Pinpoint the cell where the given text exists, returning its (X, Y) midpoint coordinate. 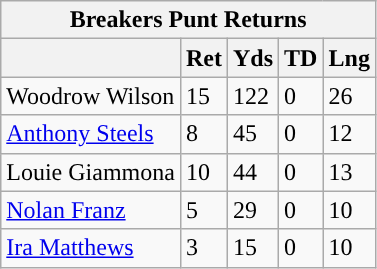
5 (204, 210)
Breakers Punt Returns (188, 20)
29 (252, 210)
26 (349, 96)
13 (349, 172)
Anthony Steels (91, 134)
Lng (349, 58)
Ira Matthews (91, 248)
44 (252, 172)
Yds (252, 58)
Nolan Franz (91, 210)
Ret (204, 58)
45 (252, 134)
3 (204, 248)
12 (349, 134)
122 (252, 96)
8 (204, 134)
TD (301, 58)
Louie Giammona (91, 172)
Woodrow Wilson (91, 96)
